Capture the cell that displays the provided text and extract its (x, y) central coordinate. 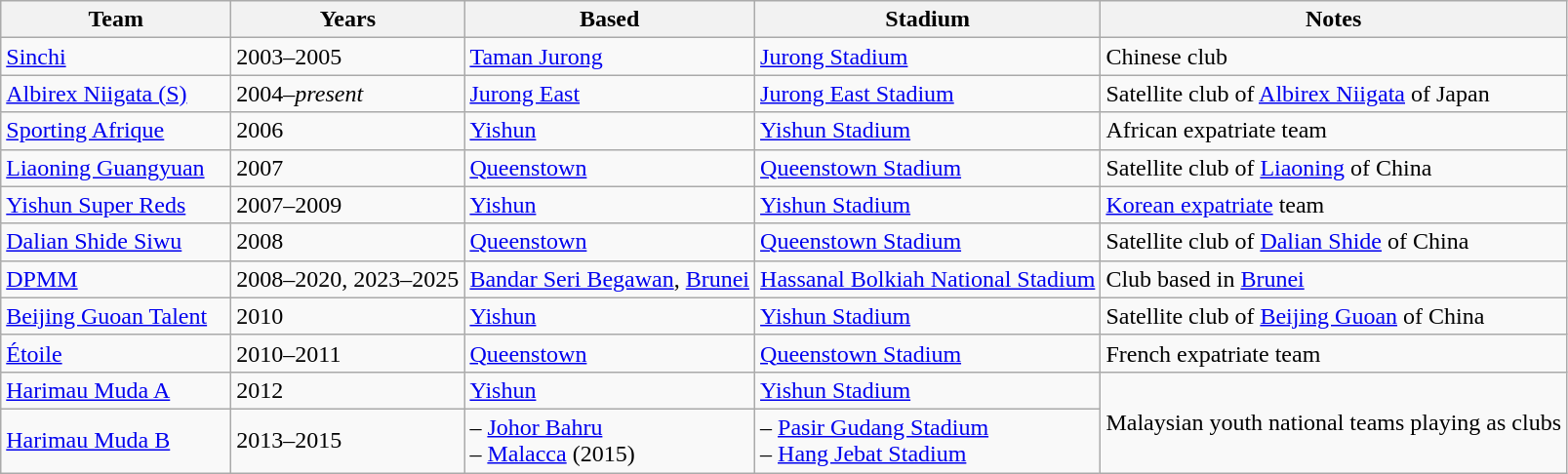
2013–2015 (347, 441)
Taman Jurong (610, 57)
Harimau Muda B (116, 441)
2010 (347, 316)
2010–2011 (347, 353)
Satellite club of Albirex Niigata of Japan (1334, 94)
2008–2020, 2023–2025 (347, 279)
Albirex Niigata (S) (116, 94)
Étoile (116, 353)
2004–present (347, 94)
2007 (347, 168)
Yishun Super Reds (116, 205)
Jurong East (610, 94)
African expatriate team (1334, 131)
Jurong East Stadium (928, 94)
Satellite club of Dalian Shide of China (1334, 242)
Sporting Afrique (116, 131)
Team (116, 20)
Hassanal Bolkiah National Stadium (928, 279)
French expatriate team (1334, 353)
Years (347, 20)
Liaoning Guangyuan (116, 168)
Notes (1334, 20)
DPMM (116, 279)
Korean expatriate team (1334, 205)
Based (610, 20)
Sinchi (116, 57)
Stadium (928, 20)
2003–2005 (347, 57)
Dalian Shide Siwu (116, 242)
Club based in Brunei (1334, 279)
Harimau Muda A (116, 390)
Malaysian youth national teams playing as clubs (1334, 421)
Chinese club (1334, 57)
Beijing Guoan Talent (116, 316)
2012 (347, 390)
2006 (347, 131)
2008 (347, 242)
2007–2009 (347, 205)
Satellite club of Beijing Guoan of China (1334, 316)
– Pasir Gudang Stadium– Hang Jebat Stadium (928, 441)
Satellite club of Liaoning of China (1334, 168)
– Johor Bahru– Malacca (2015) (610, 441)
Bandar Seri Begawan, Brunei (610, 279)
Jurong Stadium (928, 57)
